For the text-containing cell, return its midpoint in (x, y) coordinate format. 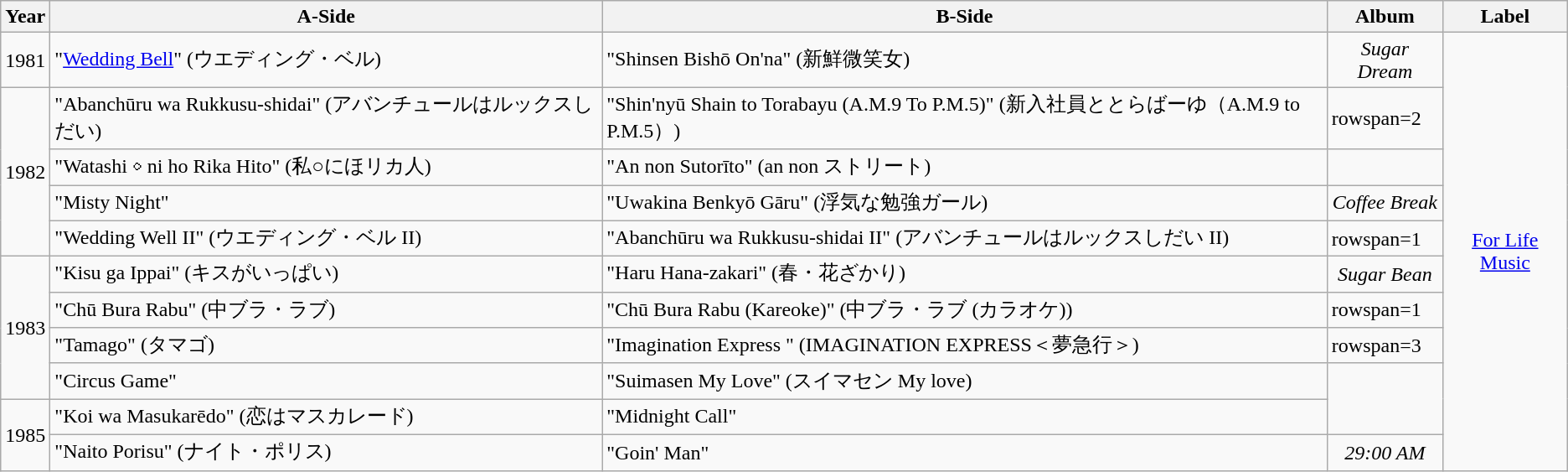
"Kisu ga Ippai" (キスがいっぱい) (327, 275)
Coffee Break (1385, 203)
"Suimasen My Love" (スイマセン My love) (965, 381)
rowspan=3 (1385, 345)
"Koi wa Masukarēdo" (恋はマスカレード) (327, 418)
1983 (25, 328)
1982 (25, 172)
"Wedding Well II" (ウエディング・ベル II) (327, 238)
"Wedding Bell" (ウエディング・ベル) (327, 60)
Album (1385, 17)
Sugar Bean (1385, 275)
1985 (25, 434)
"Goin' Man" (965, 453)
"Abanchūru wa Rukkusu-shidai" (アバンチュールはルックスしだい) (327, 118)
"Chū Bura Rabu (Kareoke)" (中ブラ・ラブ (カラオケ)) (965, 310)
"Watashi ￮ ni ho Rika Hito" (私○にほリカ人) (327, 168)
Sugar Dream (1385, 60)
"Haru Hana-zakari" (春・花ざかり) (965, 275)
B-Side (965, 17)
"Naito Porisu" (ナイト・ポリス) (327, 453)
"Uwakina Benkyō Gāru" (浮気な勉強ガール) (965, 203)
"Imagination Express " (IMAGINATION EXPRESS＜夢急行＞) (965, 345)
1981 (25, 60)
"Abanchūru wa Rukkusu-shidai II" (アバンチュールはルックスしだい II) (965, 238)
"Midnight Call" (965, 418)
"Shinsen Bishō On'na" (新鮮微笑女) (965, 60)
"Chū Bura Rabu" (中ブラ・ラブ) (327, 310)
rowspan=2 (1385, 118)
"Misty Night" (327, 203)
"Shin'nyū Shain to Torabayu (A.M.9 To P.M.5)" (新入社員ととらばーゆ（A.M.9 to P.M.5）) (965, 118)
"Tamago" (タマゴ) (327, 345)
Label (1504, 17)
A-Side (327, 17)
"An non Sutorīto" (an non ストリート) (965, 168)
Year (25, 17)
"Circus Game" (327, 381)
For Life Music (1504, 252)
29:00 AM (1385, 453)
